Identify which cell holds the provided text, then report its (x, y) central coordinate. 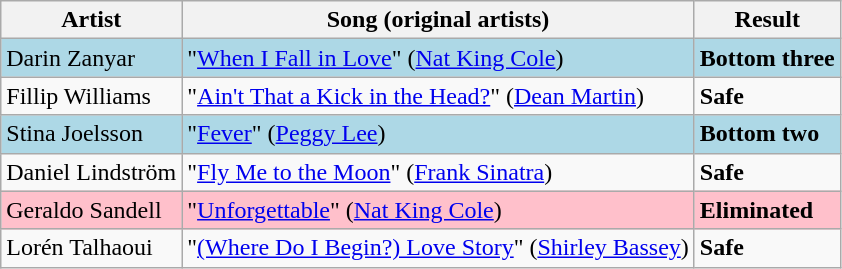
Result (767, 20)
Stina Joelsson (92, 134)
Bottom two (767, 134)
Geraldo Sandell (92, 210)
"Unforgettable" (Nat King Cole) (438, 210)
"When I Fall in Love" (Nat King Cole) (438, 58)
Artist (92, 20)
"Fly Me to the Moon" (Frank Sinatra) (438, 172)
"Ain't That a Kick in the Head?" (Dean Martin) (438, 96)
Lorén Talhaoui (92, 248)
Darin Zanyar (92, 58)
"Fever" (Peggy Lee) (438, 134)
Fillip Williams (92, 96)
Bottom three (767, 58)
"(Where Do I Begin?) Love Story" (Shirley Bassey) (438, 248)
Daniel Lindström (92, 172)
Song (original artists) (438, 20)
Eliminated (767, 210)
